Return [x, y] of the center of cell containing provided text 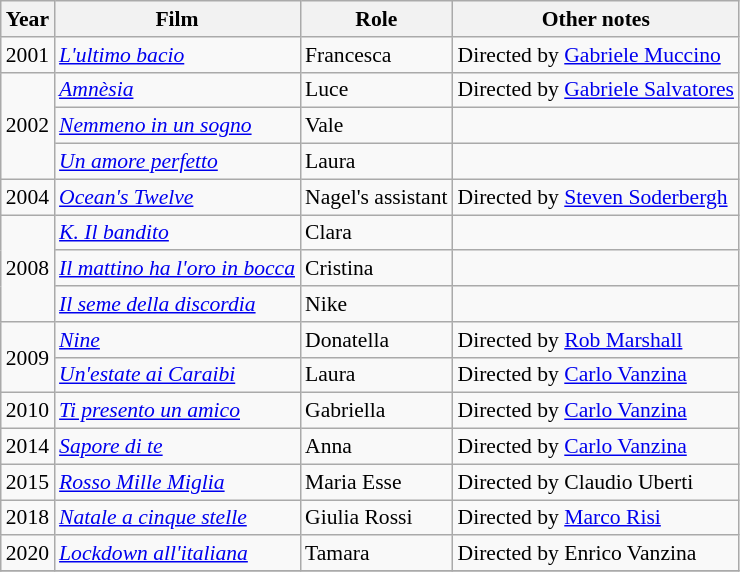
Nemmeno in un sogno [177, 126]
2010 [28, 411]
Other notes [596, 19]
L'ultimo bacio [177, 55]
2002 [28, 126]
Directed by Marco Risi [596, 518]
Directed by Rob Marshall [596, 340]
Role [376, 19]
Directed by Gabriele Salvatores [596, 90]
2004 [28, 197]
Directed by Steven Soderbergh [596, 197]
Nine [177, 340]
Anna [376, 447]
Donatella [376, 340]
2018 [28, 518]
Cristina [376, 269]
2001 [28, 55]
Tamara [376, 554]
Film [177, 19]
Francesca [376, 55]
Il mattino ha l'oro in bocca [177, 269]
Directed by Claudio Uberti [596, 482]
Ti presento un amico [177, 411]
Gabriella [376, 411]
2020 [28, 554]
2008 [28, 268]
2014 [28, 447]
Clara [376, 233]
Maria Esse [376, 482]
Nike [376, 304]
Vale [376, 126]
Giulia Rossi [376, 518]
2015 [28, 482]
2009 [28, 358]
Luce [376, 90]
Natale a cinque stelle [177, 518]
Amnèsia [177, 90]
Lockdown all'italiana [177, 554]
Directed by Gabriele Muccino [596, 55]
Rosso Mille Miglia [177, 482]
K. Il bandito [177, 233]
Un'estate ai Caraibi [177, 375]
Nagel's assistant [376, 197]
Directed by Enrico Vanzina [596, 554]
Ocean's Twelve [177, 197]
Il seme della discordia [177, 304]
Year [28, 19]
Un amore perfetto [177, 162]
Sapore di te [177, 447]
